For the text-containing cell, return its midpoint in [X, Y] coordinate format. 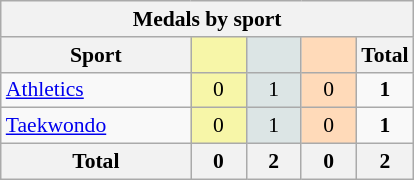
Taekwondo [96, 126]
Sport [96, 55]
Athletics [96, 90]
Medals by sport [208, 19]
